Find where the given text appears and provide that cell's center as (x, y) coordinate. 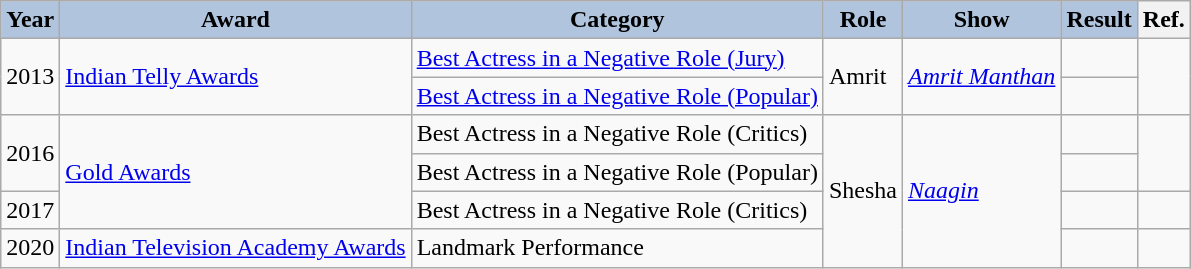
Amrit (862, 77)
2013 (30, 77)
Best Actress in a Negative Role (Jury) (617, 58)
2020 (30, 248)
Category (617, 20)
Role (862, 20)
Indian Television Academy Awards (236, 248)
Indian Telly Awards (236, 77)
Gold Awards (236, 172)
Result (1099, 20)
2016 (30, 153)
Naagin (982, 191)
Award (236, 20)
2017 (30, 210)
Year (30, 20)
Amrit Manthan (982, 77)
Shesha (862, 191)
Ref. (1164, 20)
Show (982, 20)
Landmark Performance (617, 248)
